Return the (x, y) coordinate for the center point of the cell that contains the specified text.  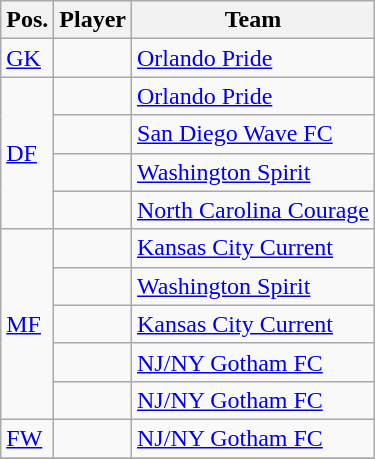
Team (254, 20)
North Carolina Courage (254, 210)
GK (28, 58)
San Diego Wave FC (254, 134)
Pos. (28, 20)
FW (28, 438)
MF (28, 324)
Player (93, 20)
DF (28, 153)
